Provide the (x, y) coordinate of the cell's center where the given text is located.  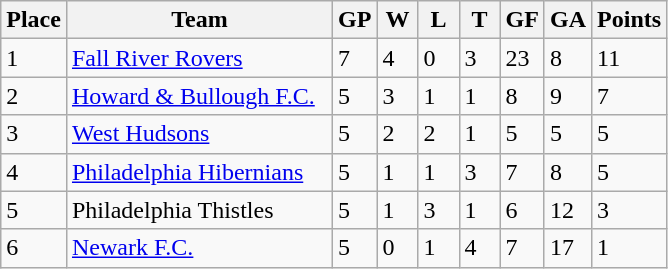
GP (355, 20)
11 (630, 58)
Newark F.C. (199, 248)
Points (630, 20)
West Hudsons (199, 134)
W (398, 20)
12 (568, 210)
Team (199, 20)
Howard & Bullough F.C. (199, 96)
9 (568, 96)
Fall River Rovers (199, 58)
GA (568, 20)
L (438, 20)
Philadelphia Thistles (199, 210)
Philadelphia Hibernians (199, 172)
17 (568, 248)
23 (522, 58)
T (480, 20)
Place (34, 20)
GF (522, 20)
